From the cell containing the given text, extract its center point as (X, Y) coordinate. 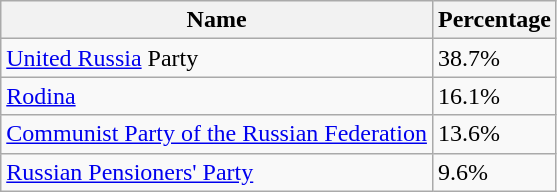
13.6% (494, 134)
Percentage (494, 20)
9.6% (494, 172)
38.7% (494, 58)
Name (217, 20)
Russian Pensioners' Party (217, 172)
Communist Party of the Russian Federation (217, 134)
United Russia Party (217, 58)
Rodina (217, 96)
16.1% (494, 96)
